Locate the cell with the specified text and output its (X, Y) center coordinate. 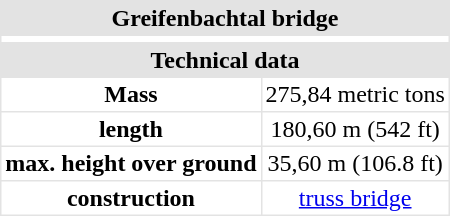
Mass (132, 94)
Technical data (226, 60)
truss bridge (356, 198)
construction (132, 198)
35,60 m (106.8 ft) (356, 164)
180,60 m (542 ft) (356, 128)
max. height over ground (132, 164)
275,84 metric tons (356, 94)
Greifenbachtal bridge (226, 18)
length (132, 128)
